Locate the cell with the specified text and output its [x, y] center coordinate. 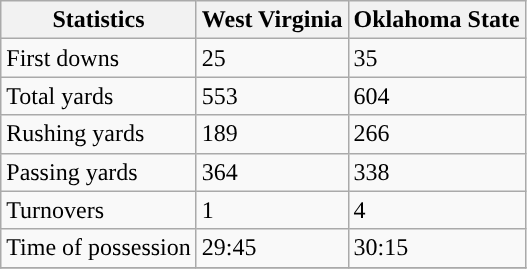
Statistics [99, 20]
364 [272, 172]
29:45 [272, 248]
Oklahoma State [436, 20]
189 [272, 134]
604 [436, 96]
25 [272, 58]
First downs [99, 58]
35 [436, 58]
266 [436, 134]
Turnovers [99, 210]
30:15 [436, 248]
553 [272, 96]
338 [436, 172]
Rushing yards [99, 134]
Total yards [99, 96]
1 [272, 210]
Passing yards [99, 172]
West Virginia [272, 20]
4 [436, 210]
Time of possession [99, 248]
